From the cell containing the given text, extract its center point as (x, y) coordinate. 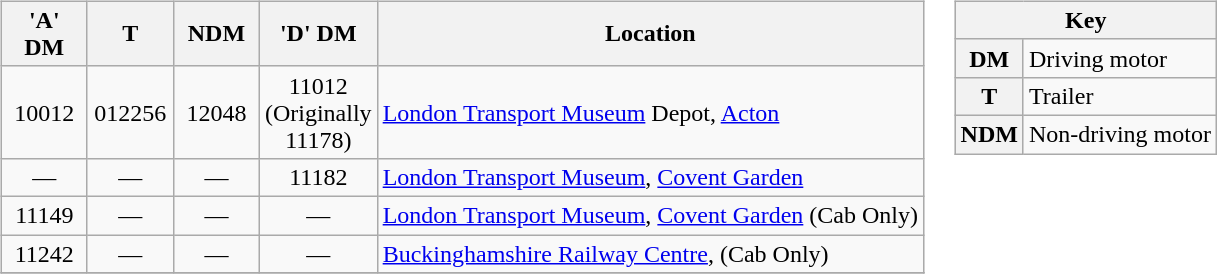
Buckinghamshire Railway Centre, (Cab Only) (650, 253)
Location (650, 34)
Driving motor (1120, 58)
11012(Originally 11178) (318, 112)
11242 (44, 253)
London Transport Museum Depot, Acton (650, 112)
Trailer (1120, 96)
Key (1086, 20)
'A' DM (44, 34)
012256 (130, 112)
DM (989, 58)
Non-driving motor (1120, 134)
10012 (44, 112)
London Transport Museum, Covent Garden (650, 177)
12048 (216, 112)
11149 (44, 215)
11182 (318, 177)
'D' DM (318, 34)
London Transport Museum, Covent Garden (Cab Only) (650, 215)
